Output the (x, y) coordinate of the center of the cell containing the given text.  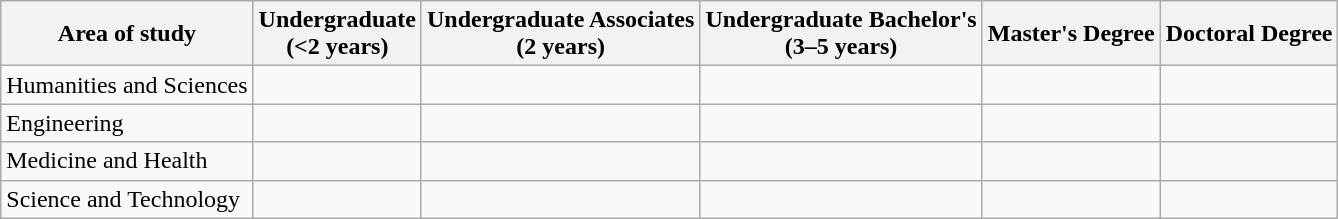
Area of study (127, 34)
Science and Technology (127, 199)
Humanities and Sciences (127, 85)
Doctoral Degree (1249, 34)
Undergraduate(<2 years) (337, 34)
Engineering (127, 123)
Undergraduate Associates(2 years) (560, 34)
Undergraduate Bachelor's(3–5 years) (841, 34)
Master's Degree (1071, 34)
Medicine and Health (127, 161)
